Find where the given text appears and provide that cell's center as (X, Y) coordinate. 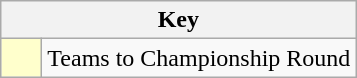
Teams to Championship Round (199, 58)
Key (178, 20)
